Output the (x, y) coordinate of the center of the cell containing the given text.  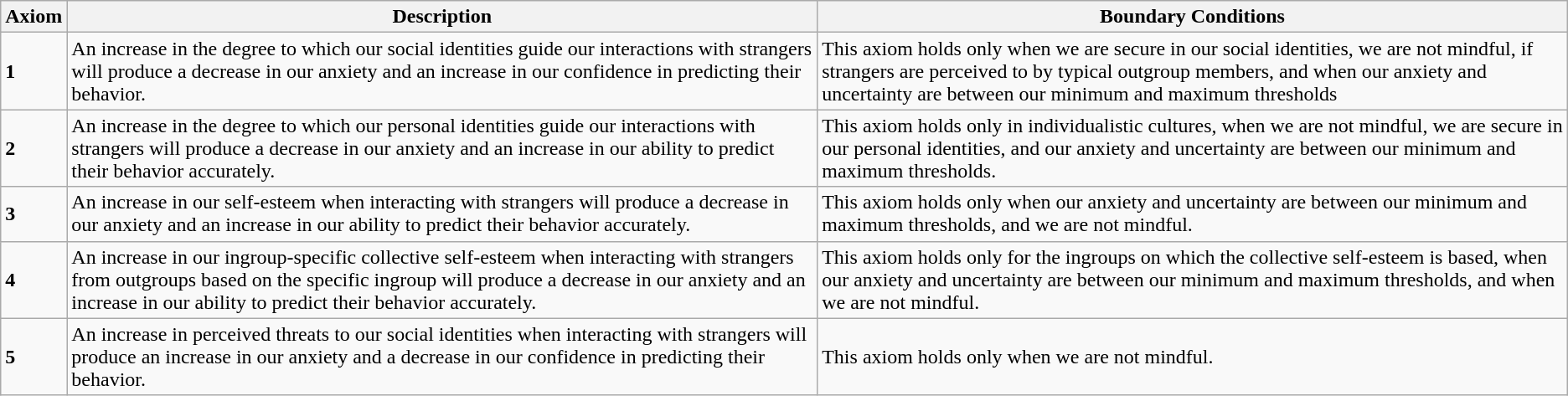
5 (34, 357)
1 (34, 71)
4 (34, 280)
This axiom holds only when we are not mindful. (1193, 357)
Axiom (34, 17)
2 (34, 148)
3 (34, 214)
Description (442, 17)
Boundary Conditions (1193, 17)
This axiom holds only when our anxiety and uncertainty are between our minimum and maximum thresholds, and we are not mindful. (1193, 214)
